Detect which cell encompasses the target text, then output its [X, Y] center coordinate. 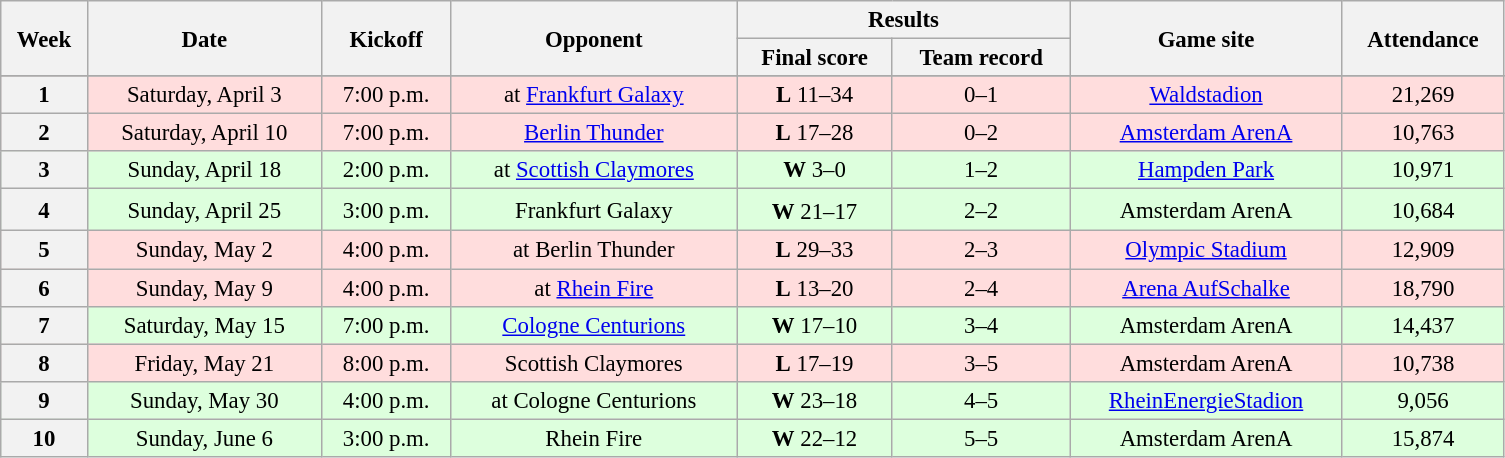
1 [44, 95]
9,056 [1423, 400]
at Rhein Fire [594, 288]
L 29–33 [814, 250]
4–5 [981, 400]
Arena AufSchalke [1206, 288]
at Cologne Centurions [594, 400]
2–3 [981, 250]
Sunday, May 30 [204, 400]
8:00 p.m. [386, 363]
Final score [814, 58]
18,790 [1423, 288]
Sunday, May 2 [204, 250]
5–5 [981, 438]
10,738 [1423, 363]
Saturday, April 3 [204, 95]
7 [44, 325]
10 [44, 438]
L 17–28 [814, 133]
Results [904, 20]
2:00 p.m. [386, 170]
Game site [1206, 38]
4 [44, 210]
10,763 [1423, 133]
Attendance [1423, 38]
Opponent [594, 38]
1–2 [981, 170]
Rhein Fire [594, 438]
W 3–0 [814, 170]
W 22–12 [814, 438]
21,269 [1423, 95]
at Frankfurt Galaxy [594, 95]
Sunday, April 25 [204, 210]
2–2 [981, 210]
Sunday, April 18 [204, 170]
10,971 [1423, 170]
Olympic Stadium [1206, 250]
L 11–34 [814, 95]
15,874 [1423, 438]
0–2 [981, 133]
Sunday, May 9 [204, 288]
5 [44, 250]
14,437 [1423, 325]
Saturday, May 15 [204, 325]
at Scottish Claymores [594, 170]
Waldstadion [1206, 95]
L 17–19 [814, 363]
3–4 [981, 325]
W 21–17 [814, 210]
Cologne Centurions [594, 325]
Team record [981, 58]
Kickoff [386, 38]
2 [44, 133]
W 17–10 [814, 325]
Sunday, June 6 [204, 438]
at Berlin Thunder [594, 250]
0–1 [981, 95]
2–4 [981, 288]
L 13–20 [814, 288]
Saturday, April 10 [204, 133]
3–5 [981, 363]
Week [44, 38]
Date [204, 38]
Hampden Park [1206, 170]
6 [44, 288]
Frankfurt Galaxy [594, 210]
10,684 [1423, 210]
3 [44, 170]
W 23–18 [814, 400]
9 [44, 400]
Scottish Claymores [594, 363]
Friday, May 21 [204, 363]
12,909 [1423, 250]
RheinEnergieStadion [1206, 400]
8 [44, 363]
Berlin Thunder [594, 133]
